Scan for the cell matching the given text and deliver its [X, Y] coordinate at center. 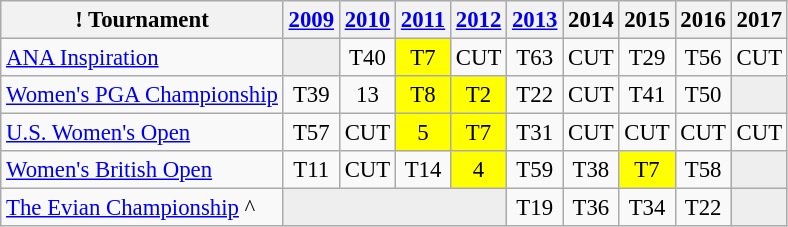
T40 [367, 58]
2013 [535, 20]
The Evian Championship ^ [142, 208]
T2 [478, 95]
2017 [759, 20]
T57 [311, 133]
2016 [703, 20]
T39 [311, 95]
T14 [424, 170]
2015 [647, 20]
2009 [311, 20]
T56 [703, 58]
T50 [703, 95]
T36 [591, 208]
T63 [535, 58]
T58 [703, 170]
T34 [647, 208]
2012 [478, 20]
2014 [591, 20]
5 [424, 133]
T31 [535, 133]
2011 [424, 20]
! Tournament [142, 20]
U.S. Women's Open [142, 133]
T41 [647, 95]
Women's PGA Championship [142, 95]
T29 [647, 58]
T19 [535, 208]
T8 [424, 95]
2010 [367, 20]
T38 [591, 170]
T59 [535, 170]
4 [478, 170]
T11 [311, 170]
ANA Inspiration [142, 58]
13 [367, 95]
Women's British Open [142, 170]
